Extract the (X, Y) coordinate from the center of the cell holding the provided text.  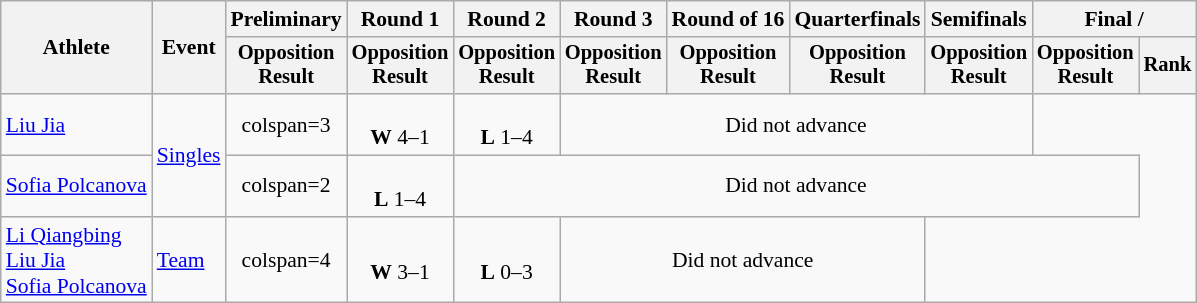
Rank (1168, 66)
Athlete (76, 48)
colspan=2 (286, 186)
Semifinals (978, 19)
Sofia Polcanova (76, 186)
colspan=3 (286, 124)
Liu Jia (76, 124)
Quarterfinals (857, 19)
Round of 16 (728, 19)
Singles (189, 155)
Event (189, 48)
W 4–1 (400, 124)
Final / (1114, 19)
Preliminary (286, 19)
Round 1 (400, 19)
Round 2 (506, 19)
Round 3 (614, 19)
